Extract the [x, y] coordinate from the center of the cell holding the provided text.  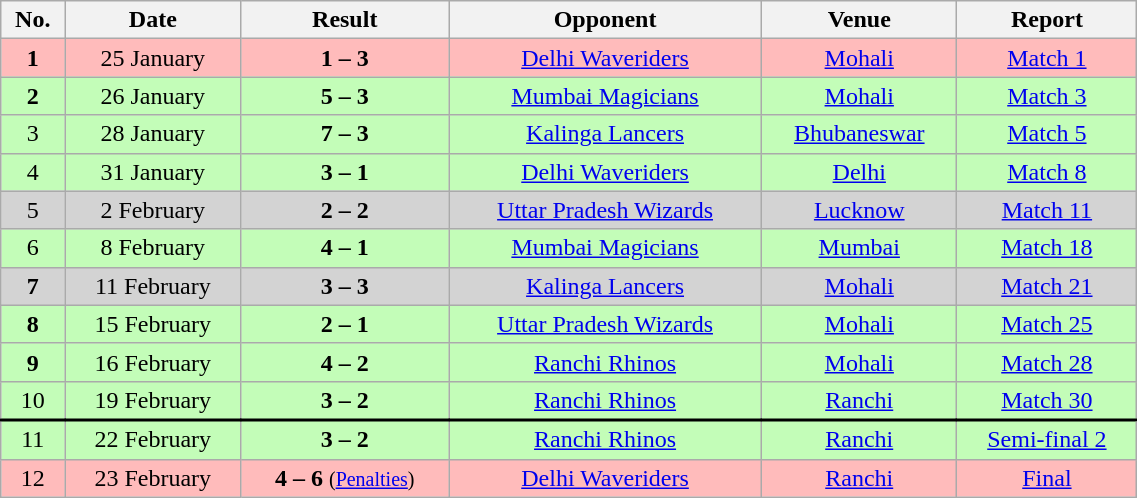
4 – 2 [345, 362]
9 [33, 362]
Match 11 [1047, 210]
31 January [153, 172]
Match 25 [1047, 324]
3 – 1 [345, 172]
Semi-final 2 [1047, 440]
2 – 2 [345, 210]
Match 1 [1047, 58]
22 February [153, 440]
Match 21 [1047, 286]
3 [33, 134]
4 – 6 (Penalties) [345, 478]
Final [1047, 478]
Report [1047, 20]
Bhubaneswar [860, 134]
7 – 3 [345, 134]
Match 8 [1047, 172]
8 February [153, 248]
19 February [153, 400]
1 [33, 58]
10 [33, 400]
8 [33, 324]
28 January [153, 134]
11 [33, 440]
5 [33, 210]
Match 30 [1047, 400]
Match 28 [1047, 362]
Match 3 [1047, 96]
1 – 3 [345, 58]
Match 5 [1047, 134]
Match 18 [1047, 248]
23 February [153, 478]
Result [345, 20]
Delhi [860, 172]
Lucknow [860, 210]
Date [153, 20]
Venue [860, 20]
Mumbai [860, 248]
15 February [153, 324]
4 – 1 [345, 248]
6 [33, 248]
2 [33, 96]
11 February [153, 286]
16 February [153, 362]
5 – 3 [345, 96]
4 [33, 172]
25 January [153, 58]
2 – 1 [345, 324]
26 January [153, 96]
3 – 3 [345, 286]
7 [33, 286]
2 February [153, 210]
No. [33, 20]
12 [33, 478]
Opponent [606, 20]
